Scan for the cell matching the given text and deliver its (x, y) coordinate at center. 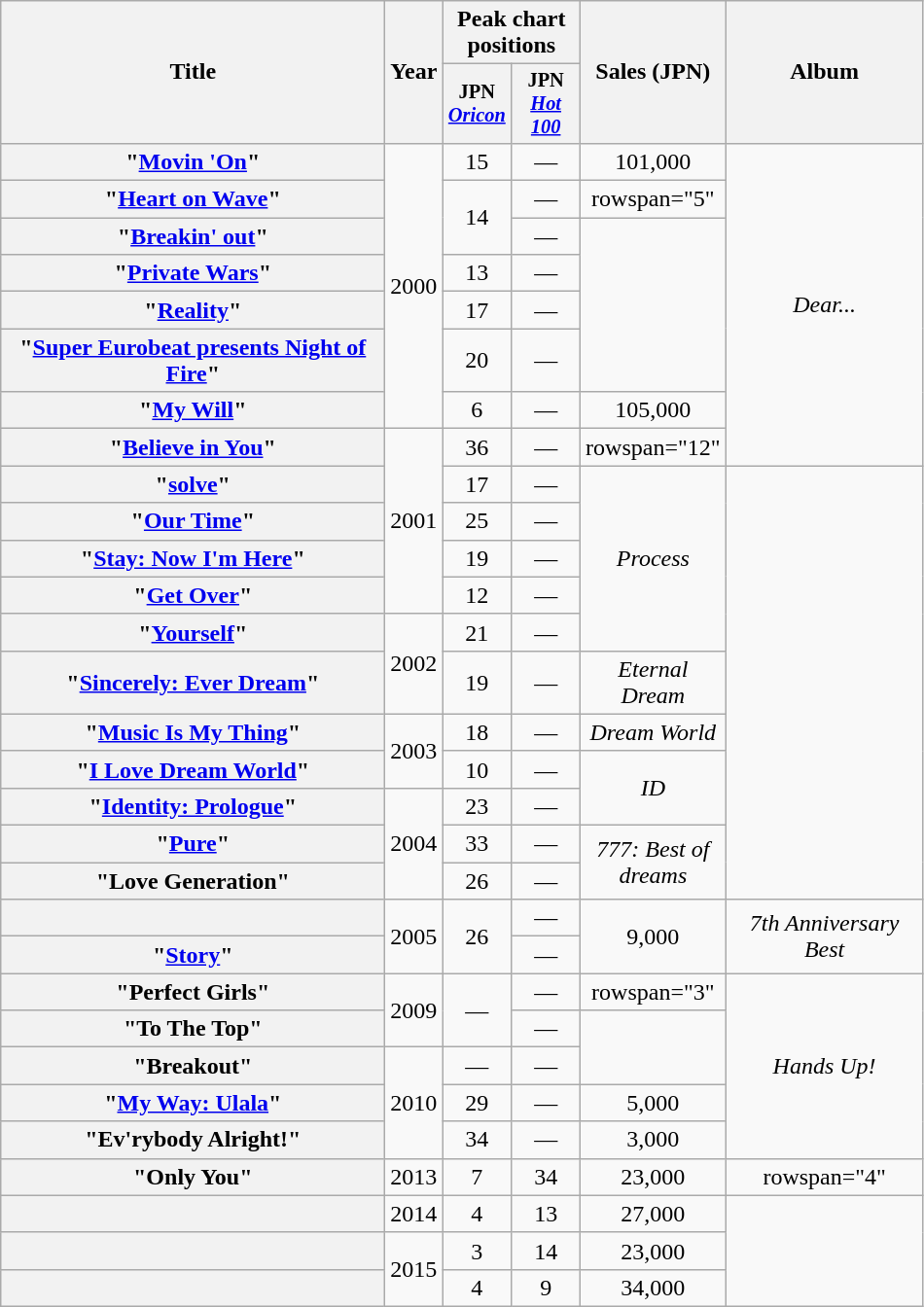
"Yourself" (193, 632)
34,000 (654, 1288)
33 (477, 844)
Title (193, 72)
12 (477, 595)
rowspan="4" (825, 1177)
36 (477, 447)
6 (477, 410)
"Breakout" (193, 1066)
"Ev'rybody Alright!" (193, 1140)
rowspan="3" (654, 992)
105,000 (654, 410)
2013 (414, 1177)
2004 (414, 843)
27,000 (654, 1214)
Sales (JPN) (654, 72)
"Movin 'On" (193, 161)
"My Will" (193, 410)
"My Way: Ulala" (193, 1103)
5,000 (654, 1103)
"Reality" (193, 310)
"solve" (193, 484)
"Heart on Wave" (193, 199)
"Love Generation" (193, 881)
777: Best of dreams (654, 863)
9,000 (654, 936)
rowspan="5" (654, 199)
"Only You" (193, 1177)
"Get Over" (193, 595)
rowspan="12" (654, 447)
2001 (414, 521)
3,000 (654, 1140)
"Super Eurobeat presents Night of Fire" (193, 360)
"To The Top" (193, 1029)
15 (477, 161)
18 (477, 732)
7th Anniversary Best (825, 936)
Year (414, 72)
"Identity: Prologue" (193, 806)
JPN Oricon (477, 104)
2000 (414, 286)
20 (477, 360)
"I Love Dream World" (193, 769)
JPNHot 100 (547, 104)
"Breakin' out" (193, 236)
"Pure" (193, 844)
"Perfect Girls" (193, 992)
Hands Up! (825, 1066)
2003 (414, 751)
"Our Time" (193, 521)
"Believe in You" (193, 447)
"Sincerely: Ever Dream" (193, 683)
2010 (414, 1103)
"Stay: Now I'm Here" (193, 558)
2015 (414, 1269)
Album (825, 72)
2009 (414, 1010)
ID (654, 788)
29 (477, 1103)
Peak chart positions (512, 33)
9 (547, 1288)
3 (477, 1251)
25 (477, 521)
23 (477, 806)
"Story" (193, 955)
2014 (414, 1214)
10 (477, 769)
Eternal Dream (654, 683)
"Music Is My Thing" (193, 732)
2005 (414, 936)
"Private Wars" (193, 273)
2002 (414, 663)
Process (654, 558)
Dear... (825, 304)
21 (477, 632)
7 (477, 1177)
Dream World (654, 732)
101,000 (654, 161)
